Return (x, y) of the center of cell containing provided text 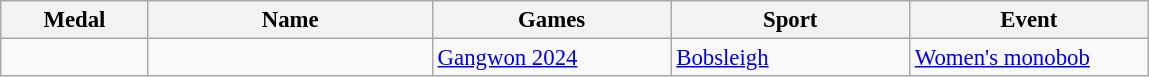
Gangwon 2024 (552, 58)
Name (290, 20)
Women's monobob (1028, 58)
Sport (790, 20)
Event (1028, 20)
Bobsleigh (790, 58)
Games (552, 20)
Medal (74, 20)
